From the cell containing the given text, extract its center point as [X, Y] coordinate. 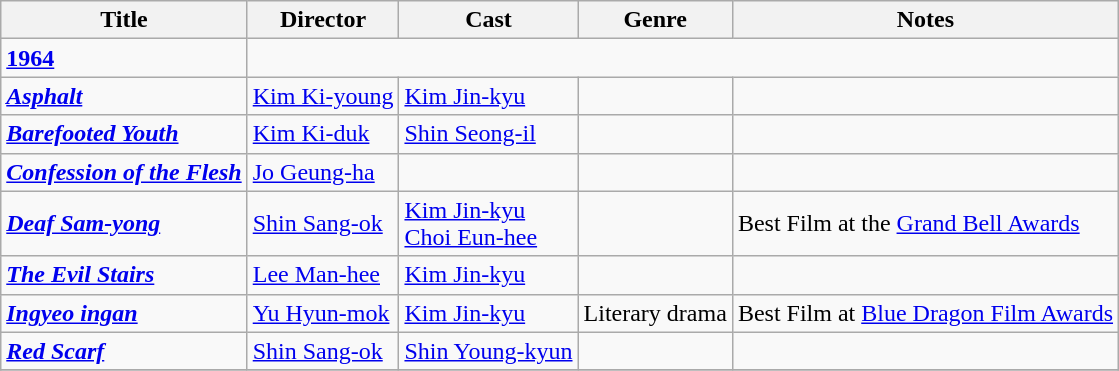
Title [124, 20]
Shin Young-kyun [488, 351]
Confession of the Flesh [124, 172]
Shin Seong-il [488, 134]
Best Film at the Grand Bell Awards [925, 224]
Deaf Sam-yong [124, 224]
Best Film at Blue Dragon Film Awards [925, 313]
Notes [925, 20]
Kim Ki-young [323, 96]
Asphalt [124, 96]
Barefooted Youth [124, 134]
1964 [124, 58]
Literary drama [655, 313]
Red Scarf [124, 351]
Kim Jin-kyuChoi Eun-hee [488, 224]
Jo Geung-ha [323, 172]
Genre [655, 20]
Lee Man-hee [323, 275]
Ingyeo ingan [124, 313]
Cast [488, 20]
The Evil Stairs [124, 275]
Yu Hyun-mok [323, 313]
Director [323, 20]
Kim Ki-duk [323, 134]
